Scan for the cell matching the given text and deliver its (X, Y) coordinate at center. 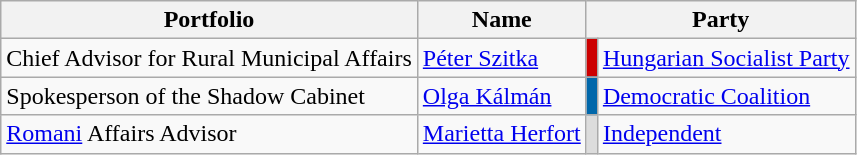
Democratic Coalition (726, 96)
Name (502, 20)
Independent (726, 134)
Portfolio (210, 20)
Party (720, 20)
Chief Advisor for Rural Municipal Affairs (210, 58)
Hungarian Socialist Party (726, 58)
Olga Kálmán (502, 96)
Marietta Herfort (502, 134)
Romani Affairs Advisor (210, 134)
Spokesperson of the Shadow Cabinet (210, 96)
Péter Szitka (502, 58)
